Locate the cell with the specified text and output its (x, y) center coordinate. 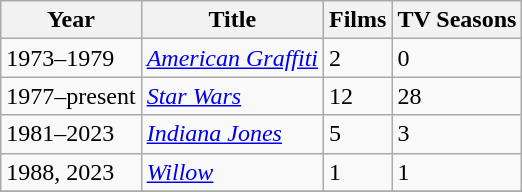
12 (358, 96)
0 (457, 58)
TV Seasons (457, 20)
1973–1979 (71, 58)
1988, 2023 (71, 172)
3 (457, 134)
American Graffiti (232, 58)
Year (71, 20)
5 (358, 134)
Willow (232, 172)
Films (358, 20)
Title (232, 20)
1977–present (71, 96)
1981–2023 (71, 134)
Indiana Jones (232, 134)
28 (457, 96)
Star Wars (232, 96)
2 (358, 58)
